Determine the [x, y] coordinate at the center of the cell enclosing the given text.  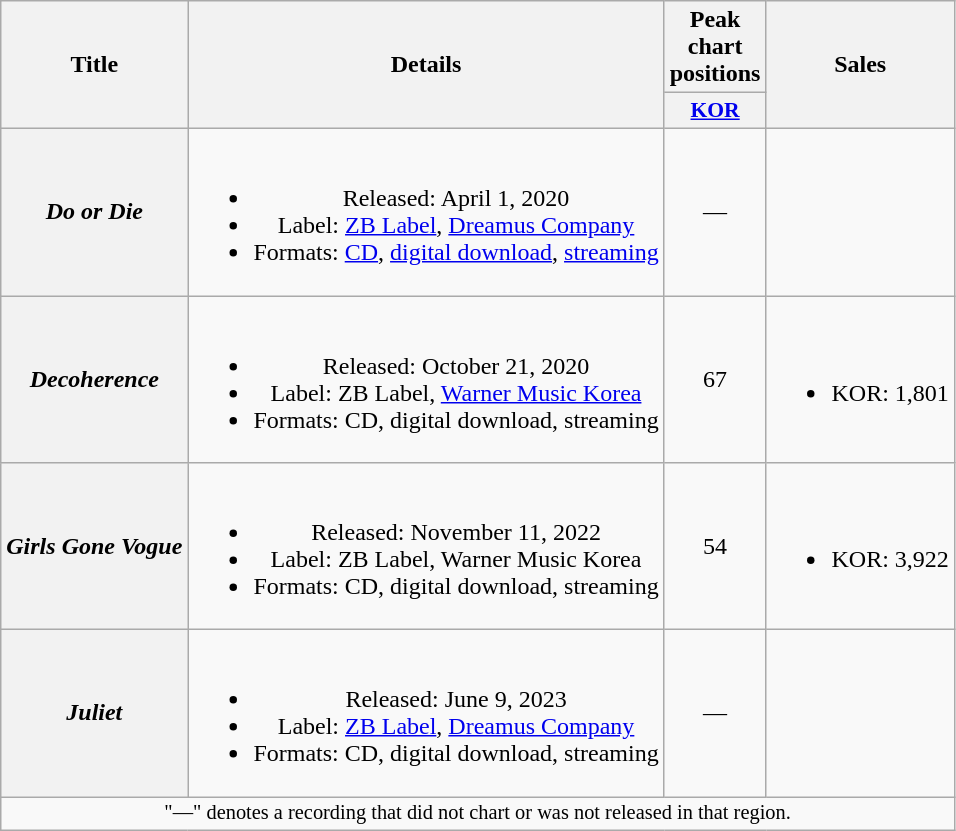
Sales [860, 65]
Girls Gone Vogue [94, 546]
Details [426, 65]
54 [715, 546]
KOR: 1,801 [860, 380]
Juliet [94, 714]
Peak chart positions [715, 47]
KOR [715, 111]
Title [94, 65]
Released: June 9, 2023Label: ZB Label, Dreamus CompanyFormats: CD, digital download, streaming [426, 714]
Do or Die [94, 212]
Released: October 21, 2020Label: ZB Label, Warner Music KoreaFormats: CD, digital download, streaming [426, 380]
"—" denotes a recording that did not chart or was not released in that region. [478, 814]
67 [715, 380]
Decoherence [94, 380]
KOR: 3,922 [860, 546]
Released: April 1, 2020Label: ZB Label, Dreamus CompanyFormats: CD, digital download, streaming [426, 212]
Released: November 11, 2022Label: ZB Label, Warner Music KoreaFormats: CD, digital download, streaming [426, 546]
